Determine the [x, y] coordinate at the center of the cell enclosing the given text.  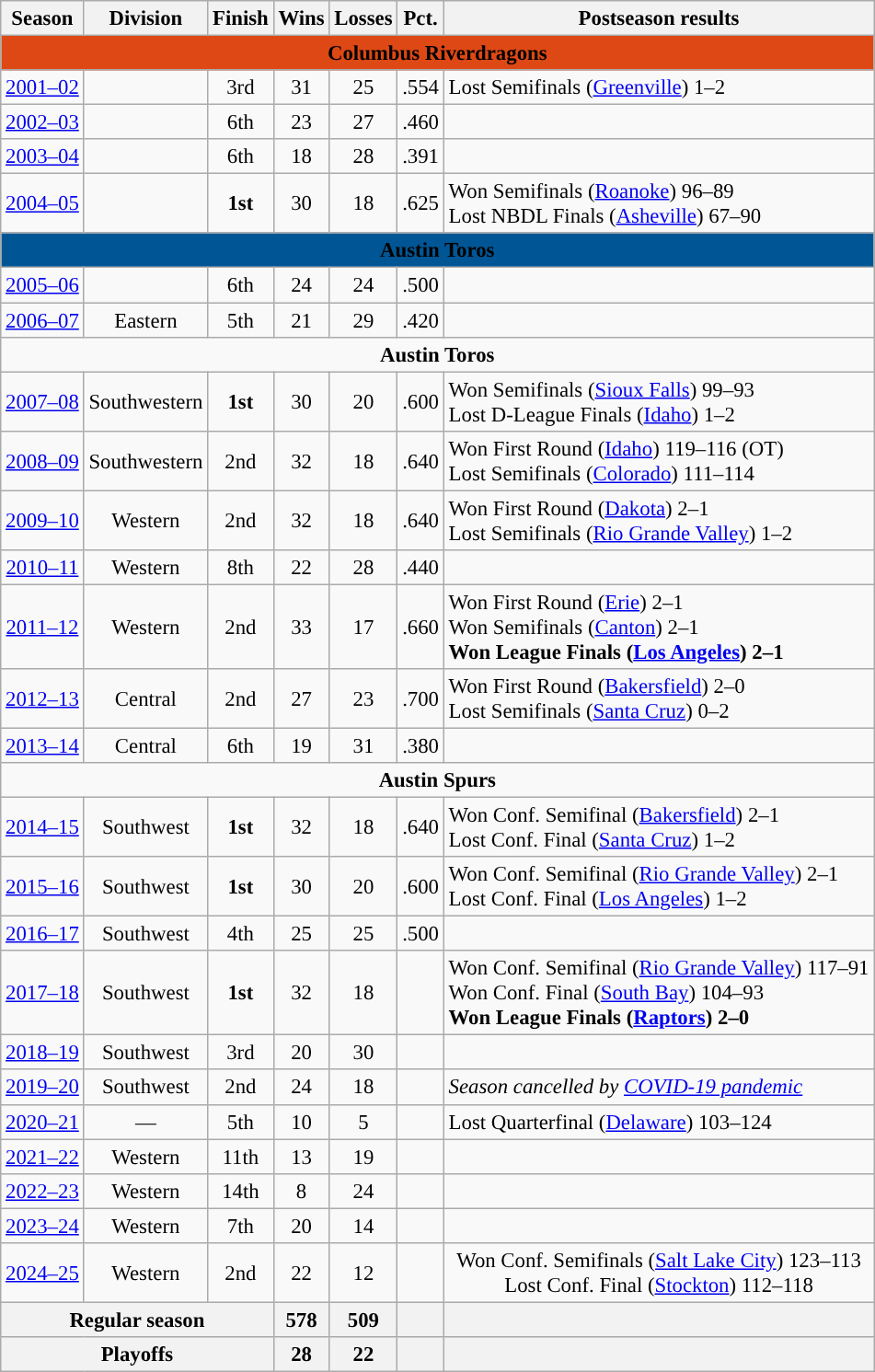
Season cancelled by COVID-19 pandemic [659, 1088]
2016–17 [42, 934]
Won First Round (Dakota) 2–1 Lost Semifinals (Rio Grande Valley) 1–2 [659, 521]
2021–22 [42, 1157]
2002–03 [42, 122]
4th [241, 934]
Division [145, 18]
.660 [420, 627]
Playoffs [137, 1355]
— [145, 1122]
2004–05 [42, 204]
2009–10 [42, 521]
14th [241, 1191]
12 [363, 1274]
.460 [420, 122]
Pct. [420, 18]
17 [363, 627]
7th [241, 1226]
2018–19 [42, 1053]
2023–24 [42, 1226]
29 [363, 320]
578 [302, 1320]
2011–12 [42, 627]
Won Conf. Semifinals (Salt Lake City) 123–113Lost Conf. Final (Stockton) 112–118 [659, 1274]
10 [302, 1122]
Lost Quarterfinal (Delaware) 103–124 [659, 1122]
Won Conf. Semifinal (Bakersfield) 2–1Lost Conf. Final (Santa Cruz) 1–2 [659, 828]
Won Semifinals (Sioux Falls) 99–93 Lost D-League Finals (Idaho) 1–2 [659, 401]
Won First Round (Idaho) 119–116 (OT) Lost Semifinals (Colorado) 111–114 [659, 460]
Lost Semifinals (Greenville) 1–2 [659, 87]
2013–14 [42, 745]
.420 [420, 320]
.440 [420, 568]
2006–07 [42, 320]
.700 [420, 699]
2019–20 [42, 1088]
Won Semifinals (Roanoke) 96–89 Lost NBDL Finals (Asheville) 67–90 [659, 204]
13 [302, 1157]
2022–23 [42, 1191]
509 [363, 1320]
14 [363, 1226]
Wins [302, 18]
2008–09 [42, 460]
33 [302, 627]
Won Conf. Semifinal (Rio Grande Valley) 117–91Won Conf. Final (South Bay) 104–93Won League Finals (Raptors) 2–0 [659, 993]
8 [302, 1191]
2001–02 [42, 87]
2007–08 [42, 401]
5 [363, 1122]
2010–11 [42, 568]
2005–06 [42, 285]
2015–16 [42, 887]
Losses [363, 18]
.391 [420, 156]
Columbus Riverdragons [438, 53]
.625 [420, 204]
8th [241, 568]
Austin Spurs [438, 780]
21 [302, 320]
Postseason results [659, 18]
2014–15 [42, 828]
Won Conf. Semifinal (Rio Grande Valley) 2–1Lost Conf. Final (Los Angeles) 1–2 [659, 887]
Eastern [145, 320]
2012–13 [42, 699]
2020–21 [42, 1122]
.380 [420, 745]
2003–04 [42, 156]
11th [241, 1157]
.554 [420, 87]
2024–25 [42, 1274]
Season [42, 18]
Regular season [137, 1320]
Won First Round (Erie) 2–1Won Semifinals (Canton) 2–1Won League Finals (Los Angeles) 2–1 [659, 627]
Won First Round (Bakersfield) 2–0Lost Semifinals (Santa Cruz) 0–2 [659, 699]
2017–18 [42, 993]
Finish [241, 18]
